Detect which cell encompasses the target text, then output its [X, Y] center coordinate. 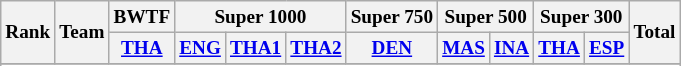
Super 1000 [260, 17]
THA2 [316, 48]
Rank [28, 32]
INA [511, 48]
THA1 [255, 48]
Super 500 [486, 17]
ENG [200, 48]
MAS [464, 48]
Team [82, 32]
Total [654, 32]
ESP [606, 48]
DEN [392, 48]
Super 300 [582, 17]
Super 750 [392, 17]
BWTF [142, 17]
